Provide the (x, y) coordinate of the cell's center where the given text is located.  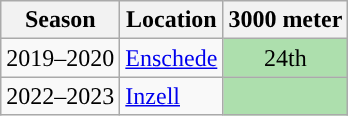
24th (286, 58)
2022–2023 (60, 96)
3000 meter (286, 20)
Inzell (172, 96)
Enschede (172, 58)
Location (172, 20)
2019–2020 (60, 58)
Season (60, 20)
